Search for the cell housing the specified text and yield its (x, y) center coordinate. 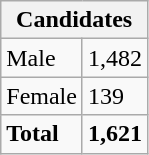
Female (42, 96)
Candidates (74, 20)
139 (114, 96)
1,621 (114, 134)
1,482 (114, 58)
Male (42, 58)
Total (42, 134)
